From the cell containing the given text, extract its center point as [X, Y] coordinate. 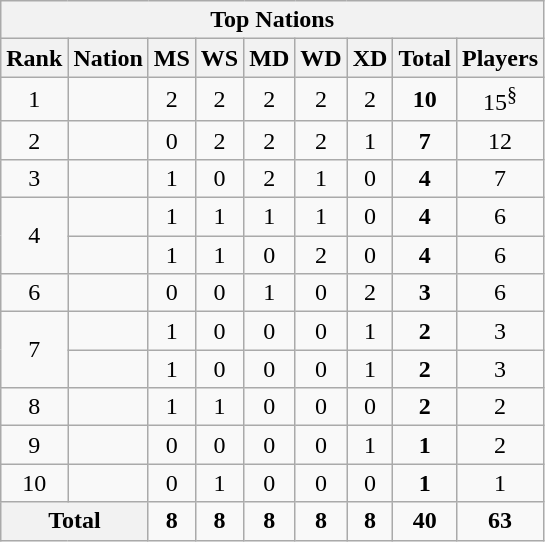
Top Nations [272, 20]
9 [34, 445]
Players [500, 58]
WS [219, 58]
WD [321, 58]
MD [270, 58]
40 [425, 521]
15§ [500, 100]
12 [500, 140]
Rank [34, 58]
XD [370, 58]
Nation [108, 58]
MS [172, 58]
63 [500, 521]
